Provide the (x, y) coordinate of the cell's center where the given text is located.  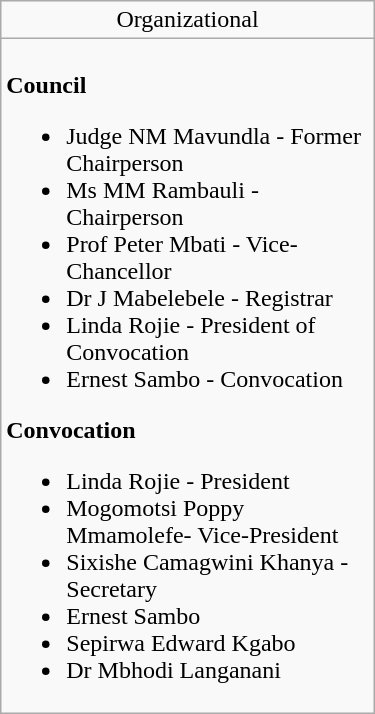
Organizational (188, 20)
